Determine the (x, y) coordinate at the center of the cell enclosing the given text.  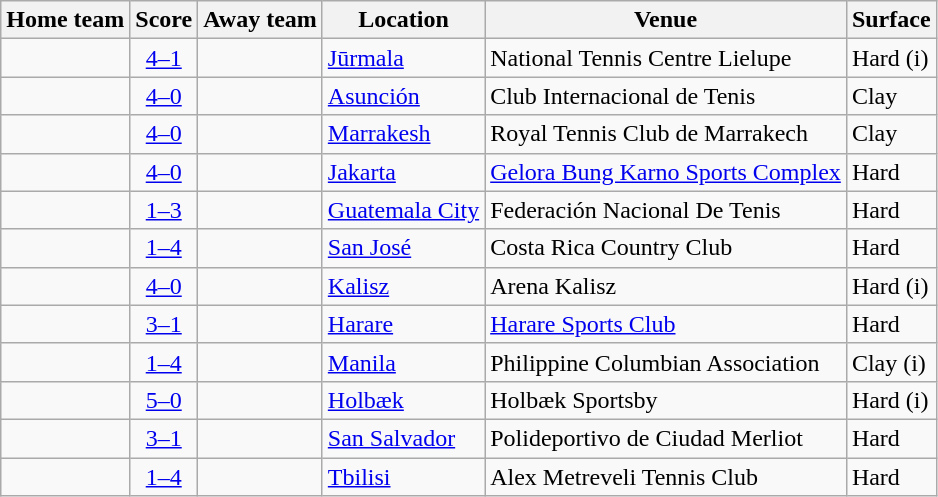
Venue (666, 20)
Guatemala City (403, 210)
1–3 (164, 210)
Score (164, 20)
Marrakesh (403, 134)
Holbæk (403, 400)
Holbæk Sportsby (666, 400)
Polideportivo de Ciudad Merliot (666, 438)
Kalisz (403, 286)
Harare Sports Club (666, 324)
Manila (403, 362)
Club Internacional de Tenis (666, 96)
Federación Nacional De Tenis (666, 210)
Jakarta (403, 172)
Home team (66, 20)
Surface (891, 20)
Alex Metreveli Tennis Club (666, 477)
Tbilisi (403, 477)
Costa Rica Country Club (666, 248)
Royal Tennis Club de Marrakech (666, 134)
Arena Kalisz (666, 286)
Jūrmala (403, 58)
Gelora Bung Karno Sports Complex (666, 172)
4–1 (164, 58)
National Tennis Centre Lielupe (666, 58)
Asunción (403, 96)
Philippine Columbian Association (666, 362)
Harare (403, 324)
Away team (260, 20)
San José (403, 248)
Location (403, 20)
San Salvador (403, 438)
Clay (i) (891, 362)
5–0 (164, 400)
